Search for the cell housing the specified text and yield its [x, y] center coordinate. 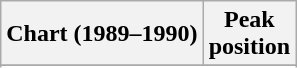
Chart (1989–1990) [102, 34]
Peakposition [249, 34]
